Find where the given text appears and provide that cell's center as [X, Y] coordinate. 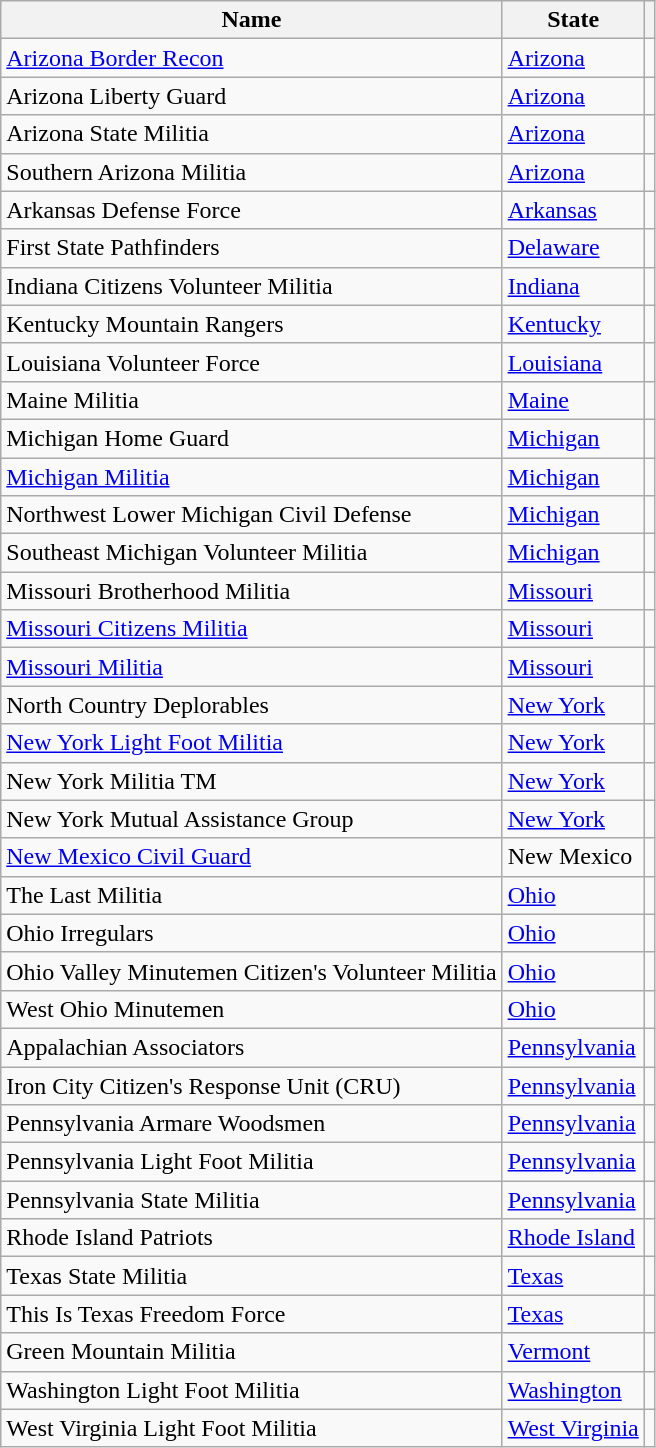
Pennsylvania Armare Woodsmen [252, 1124]
Louisiana [573, 362]
Iron City Citizen's Response Unit (CRU) [252, 1085]
Missouri Militia [252, 667]
Northwest Lower Michigan Civil Defense [252, 515]
Indiana [573, 286]
Delaware [573, 248]
Michigan Home Guard [252, 438]
Arizona State Militia [252, 134]
North Country Deplorables [252, 705]
Kentucky [573, 324]
West Virginia [573, 1428]
Ohio Irregulars [252, 933]
Vermont [573, 1352]
New York Militia TM [252, 781]
Washington Light Foot Militia [252, 1390]
Arizona Border Recon [252, 58]
Washington [573, 1390]
New Mexico [573, 857]
Arkansas Defense Force [252, 210]
Michigan Militia [252, 477]
New Mexico Civil Guard [252, 857]
Ohio Valley Minutemen Citizen's Volunteer Militia [252, 971]
This Is Texas Freedom Force [252, 1314]
Arizona Liberty Guard [252, 96]
Southeast Michigan Volunteer Militia [252, 553]
West Virginia Light Foot Militia [252, 1428]
Maine Militia [252, 400]
Texas State Militia [252, 1276]
The Last Militia [252, 895]
Pennsylvania Light Foot Militia [252, 1162]
West Ohio Minutemen [252, 1009]
New York Mutual Assistance Group [252, 819]
Southern Arizona Militia [252, 172]
First State Pathfinders [252, 248]
Louisiana Volunteer Force [252, 362]
Maine [573, 400]
Missouri Brotherhood Militia [252, 591]
Rhode Island [573, 1238]
Indiana Citizens Volunteer Militia [252, 286]
Kentucky Mountain Rangers [252, 324]
Rhode Island Patriots [252, 1238]
Name [252, 20]
Arkansas [573, 210]
Appalachian Associators [252, 1047]
New York Light Foot Militia [252, 743]
State [573, 20]
Green Mountain Militia [252, 1352]
Missouri Citizens Militia [252, 629]
Pennsylvania State Militia [252, 1200]
